For the text-containing cell, return its midpoint in (x, y) coordinate format. 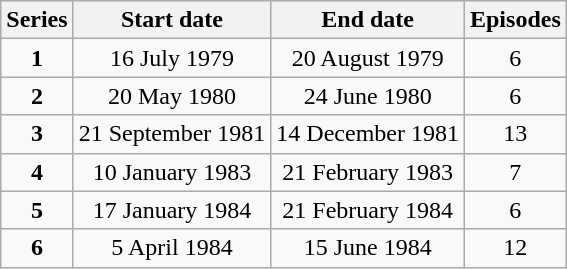
12 (515, 248)
Start date (172, 20)
20 August 1979 (368, 58)
24 June 1980 (368, 96)
5 April 1984 (172, 248)
End date (368, 20)
15 June 1984 (368, 248)
2 (37, 96)
10 January 1983 (172, 172)
Series (37, 20)
14 December 1981 (368, 134)
13 (515, 134)
1 (37, 58)
5 (37, 210)
17 January 1984 (172, 210)
4 (37, 172)
16 July 1979 (172, 58)
21 February 1983 (368, 172)
20 May 1980 (172, 96)
21 February 1984 (368, 210)
21 September 1981 (172, 134)
Episodes (515, 20)
7 (515, 172)
3 (37, 134)
